Scan for the cell matching the given text and deliver its (x, y) coordinate at center. 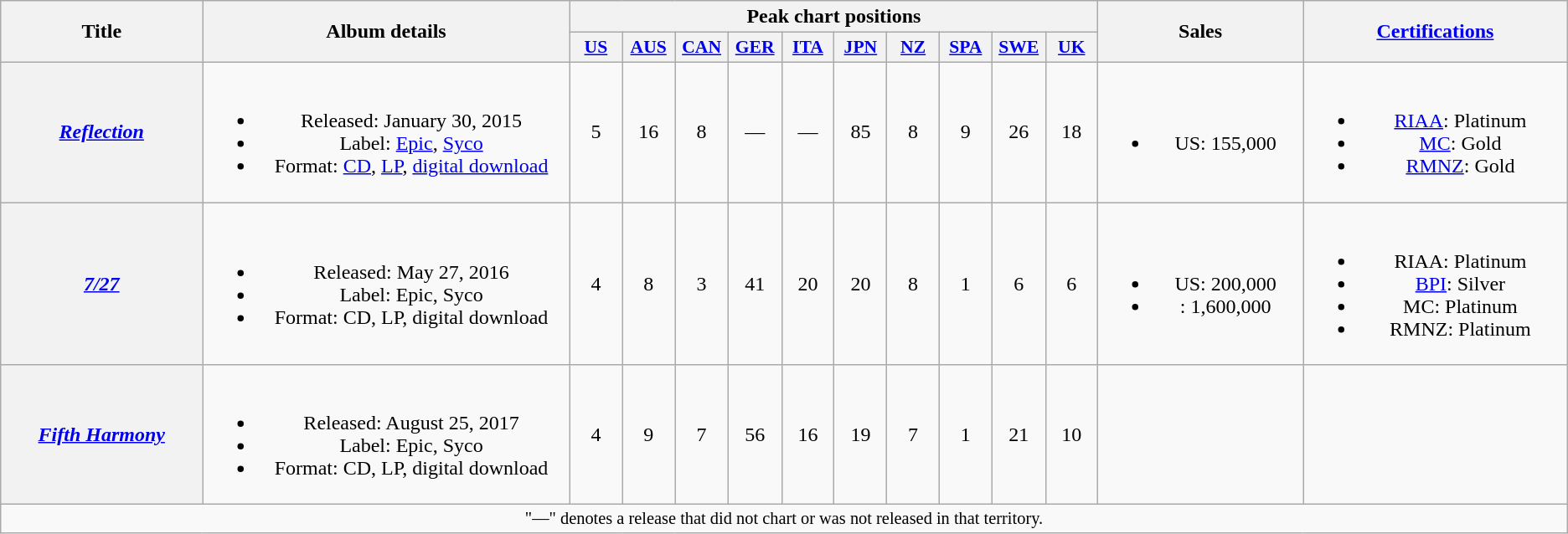
21 (1019, 435)
85 (861, 132)
RIAA: PlatinumMC: GoldRMNZ: Gold (1436, 132)
41 (755, 284)
JPN (861, 48)
10 (1072, 435)
UK (1072, 48)
CAN (702, 48)
SWE (1019, 48)
AUS (648, 48)
56 (755, 435)
Sales (1201, 32)
18 (1072, 132)
Released: August 25, 2017Label: Epic, SycoFormat: CD, LP, digital download (387, 435)
5 (596, 132)
US: 200,000: 1,600,000 (1201, 284)
GER (755, 48)
US (596, 48)
RIAA: PlatinumBPI: SilverMC: PlatinumRMNZ: Platinum (1436, 284)
Fifth Harmony (102, 435)
SPA (965, 48)
US: 155,000 (1201, 132)
Released: January 30, 2015Label: Epic, SycoFormat: CD, LP, digital download (387, 132)
Released: May 27, 2016Label: Epic, SycoFormat: CD, LP, digital download (387, 284)
26 (1019, 132)
Certifications (1436, 32)
"—" denotes a release that did not chart or was not released in that territory. (784, 519)
ITA (807, 48)
19 (861, 435)
3 (702, 284)
Peak chart positions (833, 17)
Reflection (102, 132)
Album details (387, 32)
NZ (913, 48)
7/27 (102, 284)
Title (102, 32)
